Output the (X, Y) coordinate of the center of the cell containing the given text.  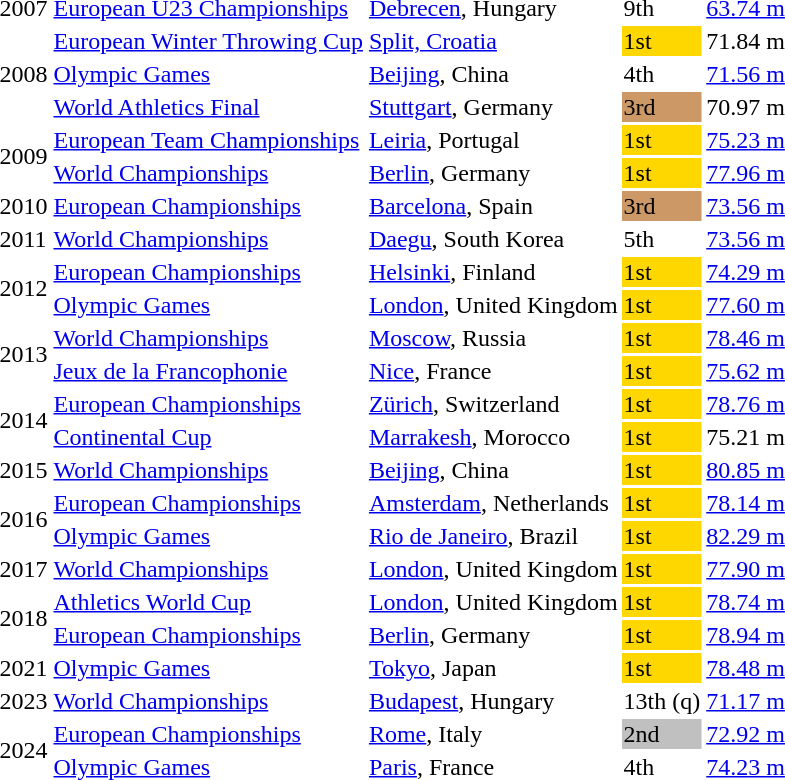
Rio de Janeiro, Brazil (493, 536)
Marrakesh, Morocco (493, 437)
13th (q) (662, 701)
European Winter Throwing Cup (208, 41)
Helsinki, Finland (493, 272)
Jeux de la Francophonie (208, 371)
Leiria, Portugal (493, 140)
European Team Championships (208, 140)
Nice, France (493, 371)
Tokyo, Japan (493, 668)
Amsterdam, Netherlands (493, 503)
4th (662, 74)
Rome, Italy (493, 734)
Daegu, South Korea (493, 239)
2nd (662, 734)
Zürich, Switzerland (493, 404)
Athletics World Cup (208, 602)
Split, Croatia (493, 41)
Continental Cup (208, 437)
5th (662, 239)
Stuttgart, Germany (493, 107)
Moscow, Russia (493, 338)
Budapest, Hungary (493, 701)
World Athletics Final (208, 107)
Barcelona, Spain (493, 206)
